From the cell containing the given text, extract its center point as (x, y) coordinate. 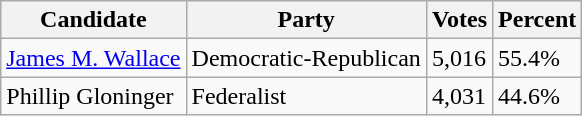
Candidate (94, 20)
Votes (459, 20)
Democratic-Republican (306, 58)
Federalist (306, 96)
Percent (538, 20)
5,016 (459, 58)
44.6% (538, 96)
4,031 (459, 96)
55.4% (538, 58)
James M. Wallace (94, 58)
Phillip Gloninger (94, 96)
Party (306, 20)
